For the text-containing cell, return its midpoint in (x, y) coordinate format. 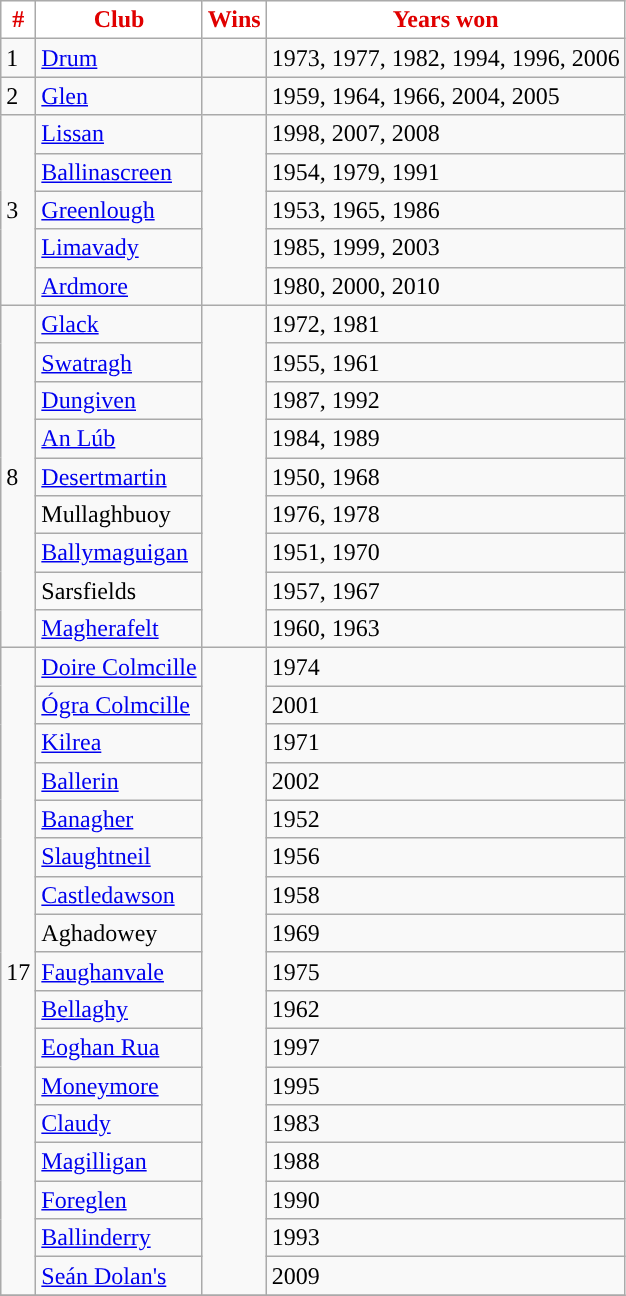
Glack (119, 324)
2 (18, 96)
Doire Colmcille (119, 667)
1997 (446, 1047)
1976, 1978 (446, 515)
Ardmore (119, 286)
Ballerin (119, 781)
1971 (446, 743)
1973, 1977, 1982, 1994, 1996, 2006 (446, 58)
1993 (446, 1238)
Slaughtneil (119, 857)
1987, 1992 (446, 400)
1 (18, 58)
1984, 1989 (446, 438)
Dungiven (119, 400)
1950, 1968 (446, 477)
Mullaghbuoy (119, 515)
2001 (446, 705)
Magilligan (119, 1162)
Seán Dolan's (119, 1276)
Castledawson (119, 895)
1972, 1981 (446, 324)
1953, 1965, 1986 (446, 210)
Bellaghy (119, 1009)
Swatragh (119, 362)
Kilrea (119, 743)
3 (18, 210)
1988 (446, 1162)
1980, 2000, 2010 (446, 286)
Banagher (119, 819)
Wins (234, 20)
Lissan (119, 134)
1958 (446, 895)
1959, 1964, 1966, 2004, 2005 (446, 96)
1960, 1963 (446, 629)
1951, 1970 (446, 553)
Ógra Colmcille (119, 705)
Glen (119, 96)
2002 (446, 781)
8 (18, 476)
1962 (446, 1009)
Greenlough (119, 210)
1955, 1961 (446, 362)
1975 (446, 971)
1974 (446, 667)
Ballymaguigan (119, 553)
Aghadowey (119, 933)
Limavady (119, 248)
1957, 1967 (446, 591)
Years won (446, 20)
Desertmartin (119, 477)
1998, 2007, 2008 (446, 134)
1990 (446, 1200)
Magherafelt (119, 629)
Moneymore (119, 1085)
1985, 1999, 2003 (446, 248)
Drum (119, 58)
Claudy (119, 1124)
Ballinderry (119, 1238)
17 (18, 972)
Club (119, 20)
1954, 1979, 1991 (446, 172)
Faughanvale (119, 971)
Eoghan Rua (119, 1047)
Foreglen (119, 1200)
1952 (446, 819)
# (18, 20)
1956 (446, 857)
An Lúb (119, 438)
2009 (446, 1276)
Sarsfields (119, 591)
1983 (446, 1124)
1995 (446, 1085)
1969 (446, 933)
Ballinascreen (119, 172)
